For the text-containing cell, return its midpoint in (X, Y) coordinate format. 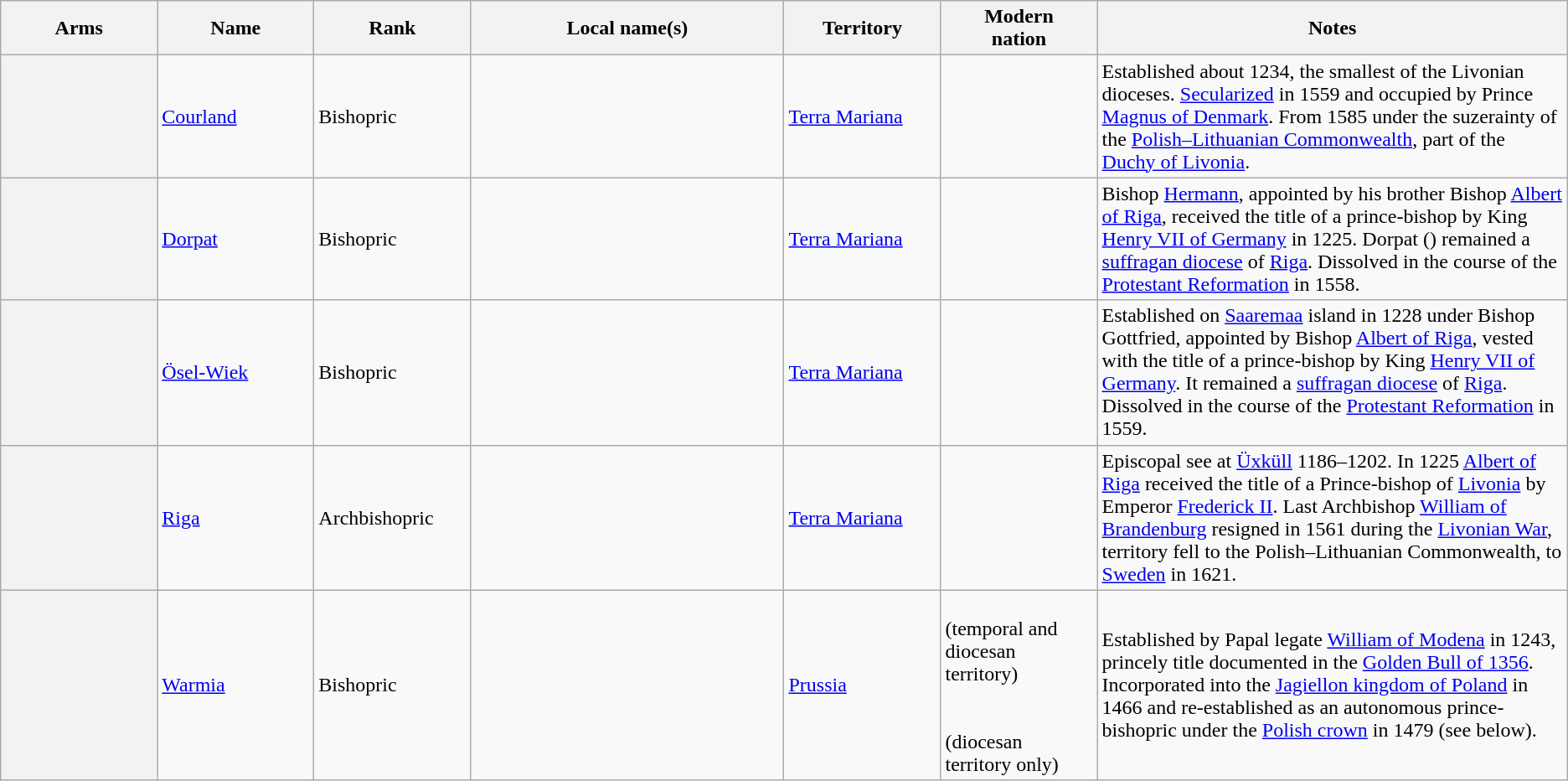
Notes (1332, 28)
Name (236, 28)
Archbishopric (392, 518)
Ösel-Wiek (236, 372)
Territory (863, 28)
Modernnation (1019, 28)
Local name(s) (627, 28)
Dorpat (236, 239)
Prussia (863, 685)
Riga (236, 518)
Courland (236, 116)
Rank (392, 28)
Warmia (236, 685)
(temporal and diocesan territory)(diocesan territory only) (1019, 685)
Arms (79, 28)
